For the text-containing cell, return its midpoint in [x, y] coordinate format. 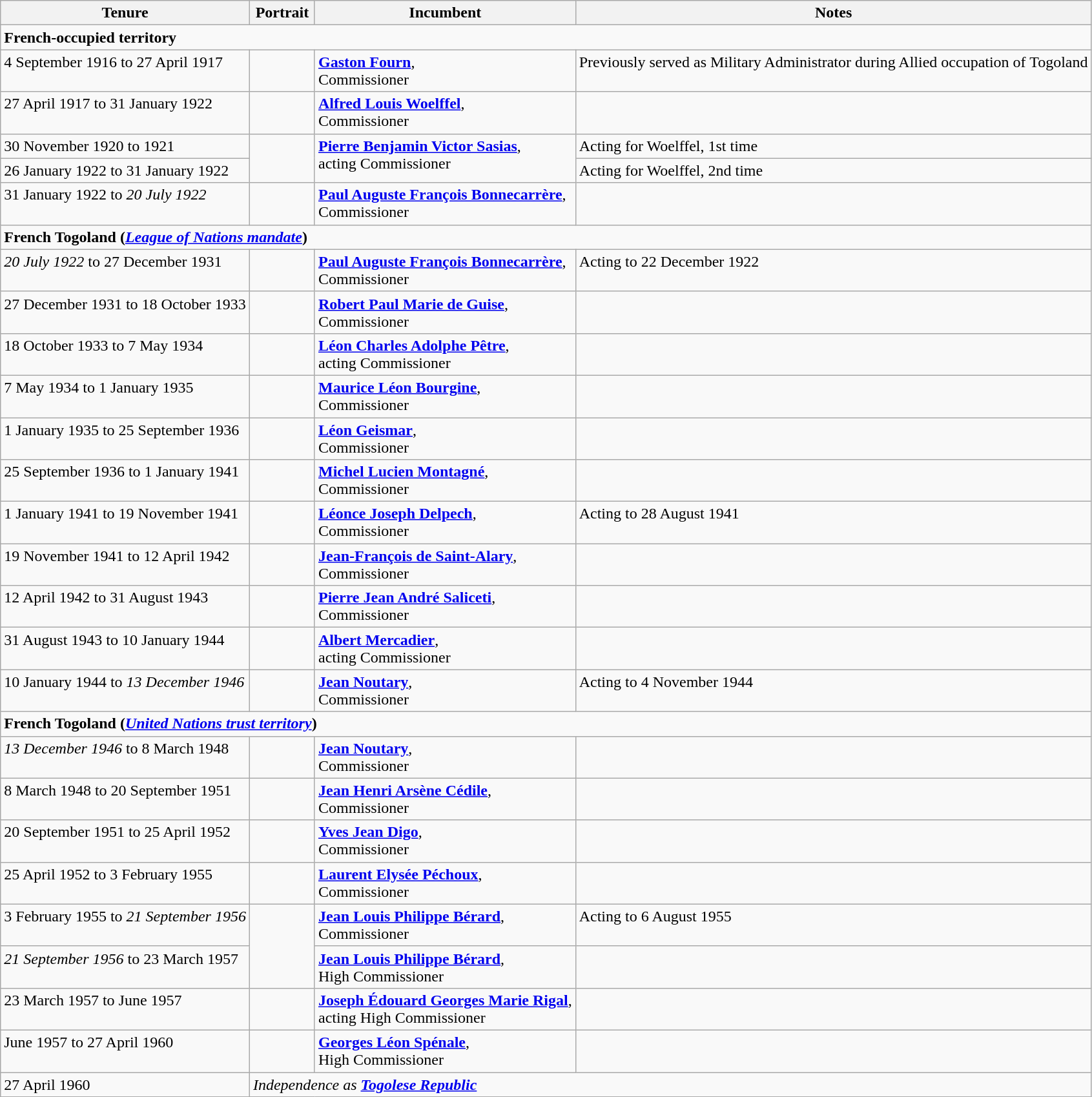
27 December 1931 to 18 October 1933 [125, 313]
Albert Mercadier, acting Commissioner [445, 648]
Maurice Léon Bourgine, Commissioner [445, 396]
7 May 1934 to 1 January 1935 [125, 396]
French Togoland (League of Nations mandate) [546, 237]
Independence as Togolese Republic [670, 1084]
Pierre Benjamin Victor Sasias, acting Commissioner [445, 158]
23 March 1957 to June 1957 [125, 1009]
Acting for Woelffel, 1st time [833, 146]
Michel Lucien Montagné, Commissioner [445, 480]
Léon Geismar, Commissioner [445, 438]
1 January 1935 to 25 September 1936 [125, 438]
20 July 1922 to 27 December 1931 [125, 270]
31 January 1922 to 20 July 1922 [125, 204]
26 January 1922 to 31 January 1922 [125, 170]
30 November 1920 to 1921 [125, 146]
Previously served as Military Administrator during Allied occupation of Togoland [833, 71]
1 January 1941 to 19 November 1941 [125, 523]
Robert Paul Marie de Guise, Commissioner [445, 313]
Laurent Elysée Péchoux, Commissioner [445, 883]
Jean-François de Saint-Alary, Commissioner [445, 564]
19 November 1941 to 12 April 1942 [125, 564]
Léon Charles Adolphe Pêtre, acting Commissioner [445, 354]
25 April 1952 to 3 February 1955 [125, 883]
Georges Léon Spénale, High Commissioner [445, 1051]
10 January 1944 to 13 December 1946 [125, 691]
13 December 1946 to 8 March 1948 [125, 757]
Portrait [282, 13]
25 September 1936 to 1 January 1941 [125, 480]
Pierre Jean André Saliceti, Commissioner [445, 607]
27 April 1917 to 31 January 1922 [125, 112]
4 September 1916 to 27 April 1917 [125, 71]
3 February 1955 to 21 September 1956 [125, 925]
June 1957 to 27 April 1960 [125, 1051]
Acting to 4 November 1944 [833, 691]
Jean Louis Philippe Bérard, Commissioner [445, 925]
21 September 1956 to 23 March 1957 [125, 967]
18 October 1933 to 7 May 1934 [125, 354]
Acting to 22 December 1922 [833, 270]
Acting to 28 August 1941 [833, 523]
Jean Henri Arsène Cédile, Commissioner [445, 799]
Gaston Fourn, Commissioner [445, 71]
Léonce Joseph Delpech, Commissioner [445, 523]
20 September 1951 to 25 April 1952 [125, 841]
Incumbent [445, 13]
Jean Louis Philippe Bérard, High Commissioner [445, 967]
Joseph Édouard Georges Marie Rigal, acting High Commissioner [445, 1009]
French-occupied territory [546, 37]
French Togoland (United Nations trust territory) [546, 724]
Tenure [125, 13]
31 August 1943 to 10 January 1944 [125, 648]
Yves Jean Digo, Commissioner [445, 841]
8 March 1948 to 20 September 1951 [125, 799]
Alfred Louis Woelffel, Commissioner [445, 112]
Acting for Woelffel, 2nd time [833, 170]
12 April 1942 to 31 August 1943 [125, 607]
Acting to 6 August 1955 [833, 925]
27 April 1960 [125, 1084]
Notes [833, 13]
